Extract the (X, Y) coordinate from the center of the cell holding the provided text.  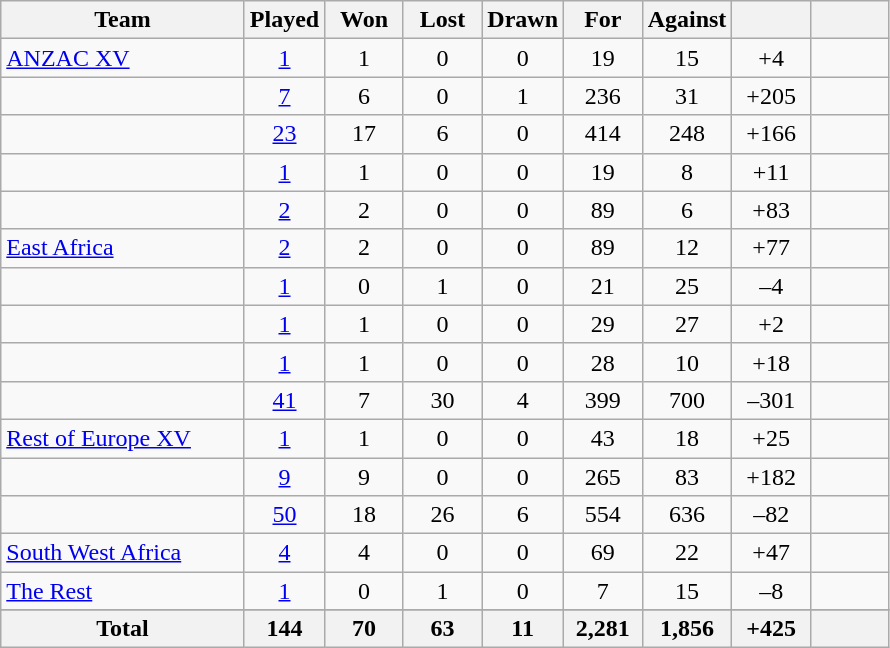
23 (284, 134)
554 (604, 515)
25 (687, 286)
11 (523, 629)
Lost (442, 20)
21 (604, 286)
2,281 (604, 629)
69 (604, 553)
East Africa (123, 248)
The Rest (123, 591)
–4 (772, 286)
Won (364, 20)
Rest of Europe XV (123, 438)
+18 (772, 362)
31 (687, 96)
–82 (772, 515)
399 (604, 400)
248 (687, 134)
+25 (772, 438)
27 (687, 324)
10 (687, 362)
For (604, 20)
26 (442, 515)
+2 (772, 324)
22 (687, 553)
–8 (772, 591)
South West Africa (123, 553)
+47 (772, 553)
236 (604, 96)
50 (284, 515)
Drawn (523, 20)
43 (604, 438)
29 (604, 324)
265 (604, 477)
700 (687, 400)
12 (687, 248)
+4 (772, 58)
+11 (772, 172)
+77 (772, 248)
636 (687, 515)
ANZAC XV (123, 58)
+83 (772, 210)
+166 (772, 134)
Played (284, 20)
–301 (772, 400)
83 (687, 477)
30 (442, 400)
1,856 (687, 629)
+182 (772, 477)
414 (604, 134)
Team (123, 20)
17 (364, 134)
Total (123, 629)
28 (604, 362)
+425 (772, 629)
144 (284, 629)
41 (284, 400)
63 (442, 629)
+205 (772, 96)
70 (364, 629)
Against (687, 20)
8 (687, 172)
